Return the (X, Y) coordinate for the center point of the cell that contains the specified text.  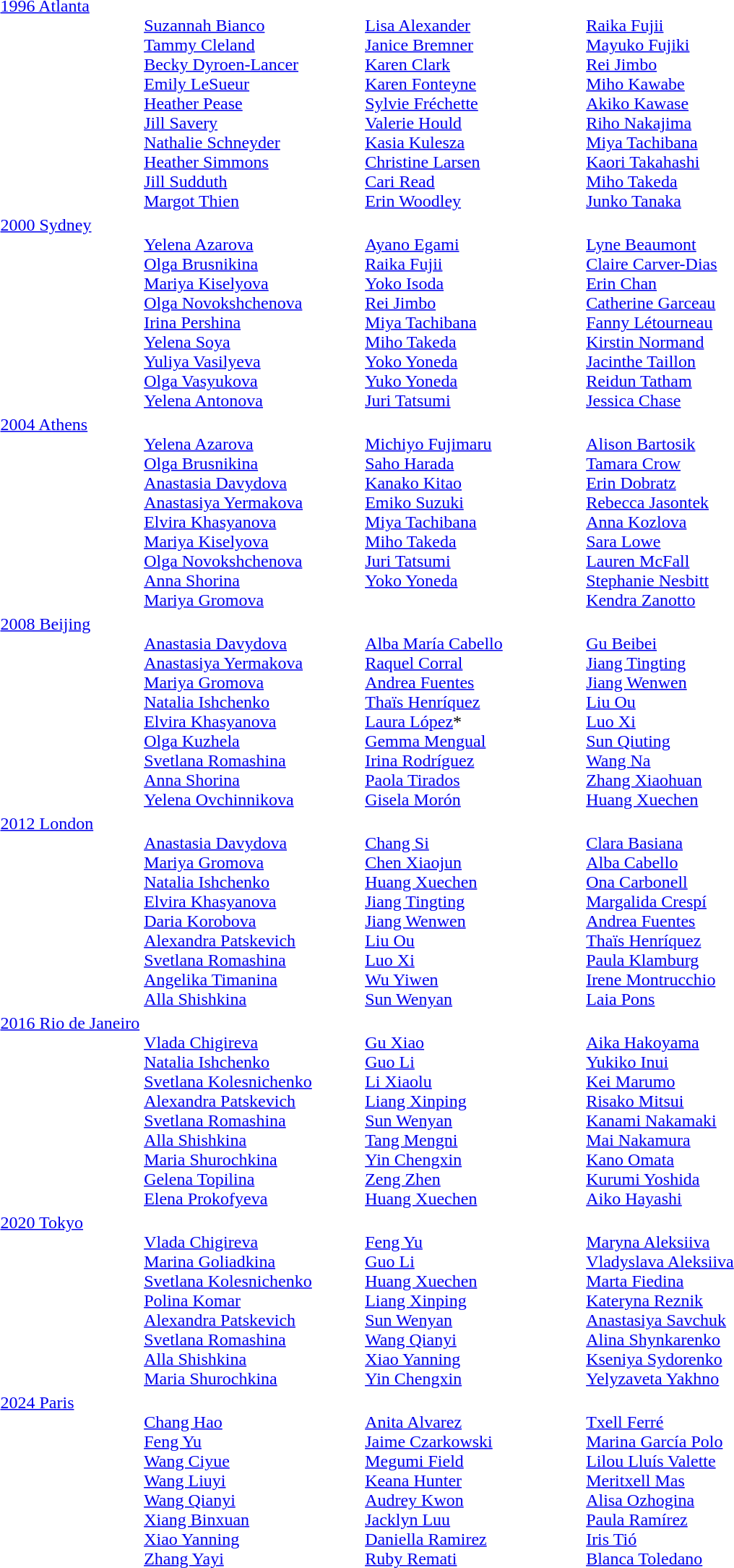
Vlada Chigireva Marina Goliadkina Svetlana Kolesnichenko Polina Komar Alexandra Patskevich Svetlana Romashina Alla Shishkina Maria Shurochkina (253, 1301)
Chang SiChen XiaojunHuang XuechenJiang TingtingJiang WenwenLiu OuLuo XiWu YiwenSun Wenyan (474, 911)
Ayano EgamiRaika FujiiYoko IsodaRei JimboMiya TachibanaMiho TakedaYoko YonedaYuko YonedaJuri Tatsumi (474, 312)
Yelena AzarovaOlga BrusnikinaAnastasia DavydovaAnastasiya YermakovaElvira KhasyanovaMariya KiselyovaOlga NovokshchenovaAnna ShorinaMariya Gromova (253, 512)
Alba María CabelloRaquel CorralAndrea FuentesThaïs HenríquezLaura López*Gemma MengualIrina RodríguezPaola TiradosGisela Morón (474, 711)
Anastasia DavydovaAnastasiya YermakovaMariya GromovaNatalia IshchenkoElvira KhasyanovaOlga KuzhelaSvetlana RomashinaAnna ShorinaYelena Ovchinnikova (253, 711)
Gu XiaoGuo LiLi XiaoluLiang XinpingSun WenyanTang MengniYin ChengxinZeng ZhenHuang Xuechen (474, 1110)
Feng Yu Guo Li Huang Xuechen Liang Xinping Sun Wenyan Wang Qianyi Xiao Yanning Yin Chengxin (474, 1301)
Anastasia DavydovaMariya GromovaNatalia IshchenkoElvira KhasyanovaDaria KorobovaAlexandra PatskevichSvetlana RomashinaAngelika TimaninaAlla Shishkina (253, 911)
Yelena AzarovaOlga BrusnikinaMariya KiselyovaOlga NovokshchenovaIrina PershinaYelena SoyaYuliya VasilyevaOlga VasyukovaYelena Antonova (253, 312)
Michiyo FujimaruSaho HaradaKanako KitaoEmiko SuzukiMiya TachibanaMiho TakedaJuri TatsumiYoko Yoneda (474, 512)
